Capture the cell that displays the provided text and extract its (X, Y) central coordinate. 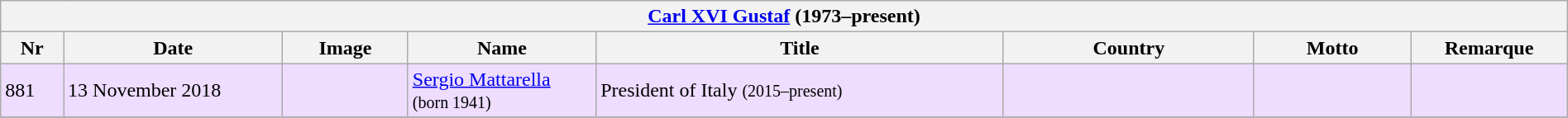
881 (32, 91)
Sergio Mattarella (born 1941) (501, 91)
Image (346, 48)
Motto (1331, 48)
Title (801, 48)
Country (1128, 48)
Nr (32, 48)
Date (174, 48)
President of Italy (2015–present) (801, 91)
13 November 2018 (174, 91)
Remarque (1489, 48)
Name (501, 48)
Carl XVI Gustaf (1973–present) (784, 17)
